Find where the given text appears and provide that cell's center as (X, Y) coordinate. 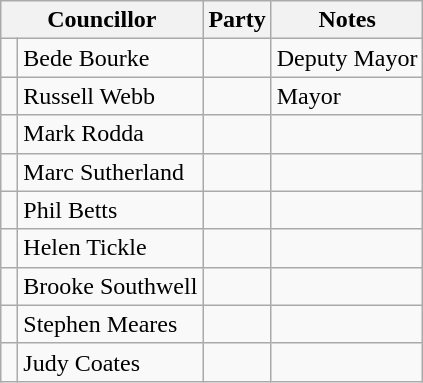
Mayor (347, 96)
Deputy Mayor (347, 58)
Bede Bourke (110, 58)
Marc Sutherland (110, 172)
Phil Betts (110, 210)
Notes (347, 20)
Party (237, 20)
Mark Rodda (110, 134)
Helen Tickle (110, 248)
Russell Webb (110, 96)
Brooke Southwell (110, 286)
Councillor (102, 20)
Stephen Meares (110, 324)
Judy Coates (110, 362)
